For the text-containing cell, return its midpoint in (x, y) coordinate format. 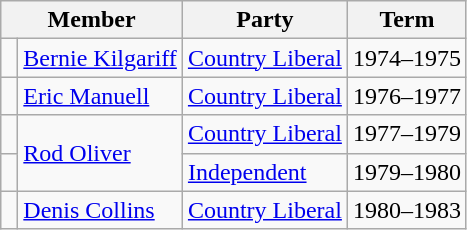
1979–1980 (406, 172)
Denis Collins (100, 210)
Bernie Kilgariff (100, 58)
Term (406, 20)
1977–1979 (406, 134)
1980–1983 (406, 210)
Eric Manuell (100, 96)
1974–1975 (406, 58)
1976–1977 (406, 96)
Independent (264, 172)
Party (264, 20)
Member (92, 20)
Rod Oliver (100, 153)
